Extract the (X, Y) coordinate from the center of the cell holding the provided text.  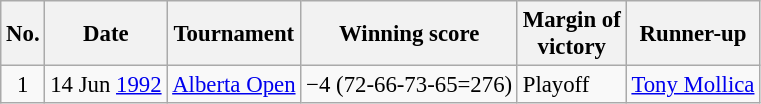
Runner-up (693, 34)
Margin ofvictory (572, 34)
1 (23, 85)
14 Jun 1992 (106, 85)
Tournament (234, 34)
Tony Mollica (693, 85)
Date (106, 34)
Alberta Open (234, 85)
No. (23, 34)
Playoff (572, 85)
Winning score (410, 34)
−4 (72-66-73-65=276) (410, 85)
